Return [x, y] of the center of cell containing provided text 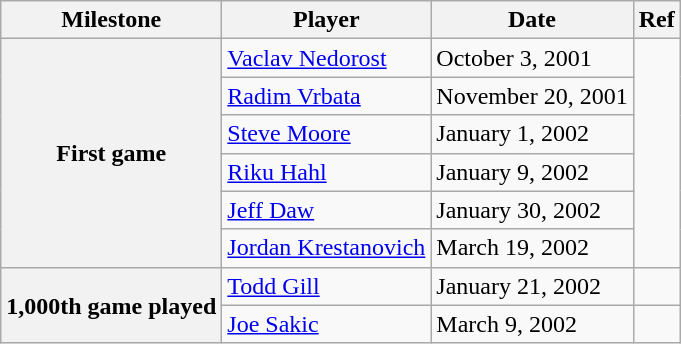
Player [326, 20]
Ref [656, 20]
Vaclav Nedorost [326, 58]
November 20, 2001 [532, 96]
January 1, 2002 [532, 134]
January 21, 2002 [532, 286]
March 19, 2002 [532, 248]
March 9, 2002 [532, 324]
January 9, 2002 [532, 172]
1,000th game played [112, 305]
January 30, 2002 [532, 210]
Milestone [112, 20]
October 3, 2001 [532, 58]
Radim Vrbata [326, 96]
Joe Sakic [326, 324]
Todd Gill [326, 286]
Jordan Krestanovich [326, 248]
First game [112, 153]
Riku Hahl [326, 172]
Steve Moore [326, 134]
Date [532, 20]
Jeff Daw [326, 210]
